Scan for the cell matching the given text and deliver its [X, Y] coordinate at center. 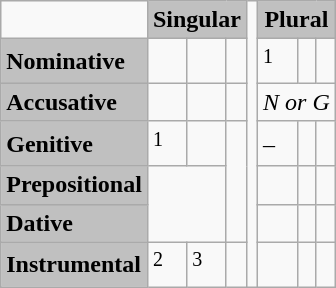
Nominative [74, 62]
N or G [297, 102]
3 [206, 264]
– [278, 144]
Accusative [74, 102]
Plural [297, 20]
Dative [74, 223]
Instrumental [74, 264]
Genitive [74, 144]
Singular [196, 20]
Prepositional [74, 185]
2 [166, 264]
